Output the (x, y) coordinate of the center of the cell containing the given text.  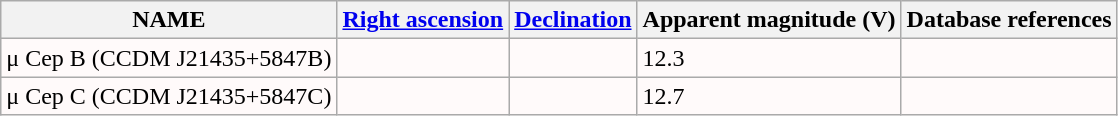
Right ascension (423, 20)
μ Cep B (CCDM J21435+5847B) (169, 58)
Apparent magnitude (V) (769, 20)
Declination (573, 20)
12.7 (769, 96)
μ Cep C (CCDM J21435+5847C) (169, 96)
Database references (1009, 20)
NAME (169, 20)
12.3 (769, 58)
